Identify which cell holds the provided text, then report its [X, Y] central coordinate. 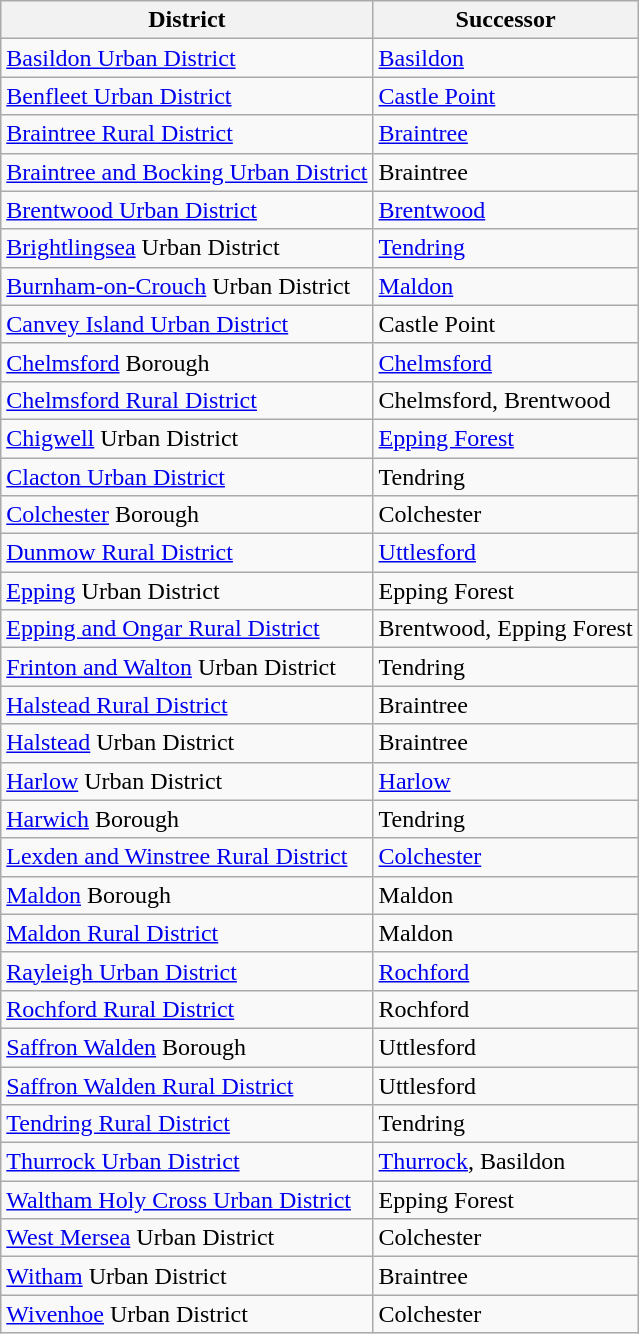
Thurrock Urban District [187, 1162]
Benfleet Urban District [187, 96]
Halstead Rural District [187, 705]
Chelmsford Rural District [187, 400]
Dunmow Rural District [187, 553]
Basildon [506, 58]
Witham Urban District [187, 1276]
Brentwood Urban District [187, 210]
Chelmsford, Brentwood [506, 400]
Rochford Rural District [187, 1009]
Rayleigh Urban District [187, 971]
Lexden and Winstree Rural District [187, 857]
Chigwell Urban District [187, 438]
Chelmsford Borough [187, 362]
West Mersea Urban District [187, 1238]
Halstead Urban District [187, 743]
Braintree Rural District [187, 134]
Basildon Urban District [187, 58]
Frinton and Walton Urban District [187, 667]
Harwich Borough [187, 819]
Saffron Walden Rural District [187, 1085]
Brentwood [506, 210]
District [187, 20]
Epping and Ongar Rural District [187, 629]
Burnham-on-Crouch Urban District [187, 286]
Brentwood, Epping Forest [506, 629]
Harlow Urban District [187, 781]
Harlow [506, 781]
Successor [506, 20]
Wivenhoe Urban District [187, 1314]
Saffron Walden Borough [187, 1047]
Clacton Urban District [187, 477]
Brightlingsea Urban District [187, 248]
Thurrock, Basildon [506, 1162]
Chelmsford [506, 362]
Maldon Rural District [187, 933]
Tendring Rural District [187, 1124]
Braintree and Bocking Urban District [187, 172]
Colchester Borough [187, 515]
Maldon Borough [187, 895]
Epping Urban District [187, 591]
Canvey Island Urban District [187, 324]
Waltham Holy Cross Urban District [187, 1200]
